Capture the cell that displays the provided text and extract its [x, y] central coordinate. 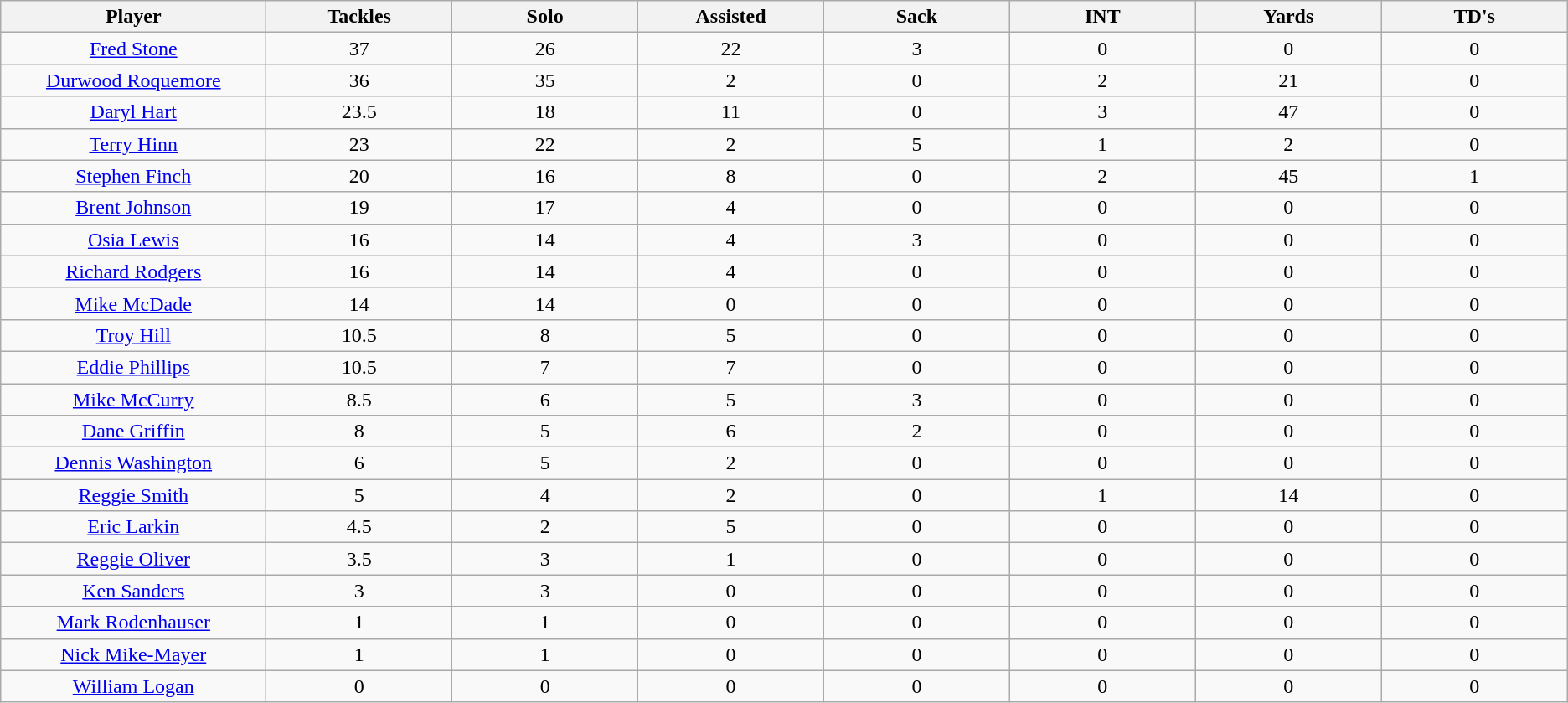
Assisted [731, 17]
Terry Hinn [134, 144]
Sack [916, 17]
18 [545, 112]
Eddie Phillips [134, 367]
Troy Hill [134, 335]
Mike McDade [134, 303]
47 [1288, 112]
4.5 [359, 527]
Dennis Washington [134, 463]
Osia Lewis [134, 240]
Fred Stone [134, 49]
Tackles [359, 17]
Yards [1288, 17]
17 [545, 208]
37 [359, 49]
Solo [545, 17]
Player [134, 17]
26 [545, 49]
3.5 [359, 559]
INT [1102, 17]
Mark Rodenhauser [134, 623]
20 [359, 176]
Reggie Oliver [134, 559]
Durwood Roquemore [134, 80]
19 [359, 208]
11 [731, 112]
35 [545, 80]
TD's [1474, 17]
Brent Johnson [134, 208]
23.5 [359, 112]
Nick Mike-Mayer [134, 654]
Richard Rodgers [134, 271]
23 [359, 144]
8.5 [359, 400]
36 [359, 80]
Dane Griffin [134, 432]
21 [1288, 80]
Stephen Finch [134, 176]
Ken Sanders [134, 591]
Reggie Smith [134, 495]
45 [1288, 176]
Mike McCurry [134, 400]
Daryl Hart [134, 112]
William Logan [134, 686]
Eric Larkin [134, 527]
